Detect which cell encompasses the target text, then output its [x, y] center coordinate. 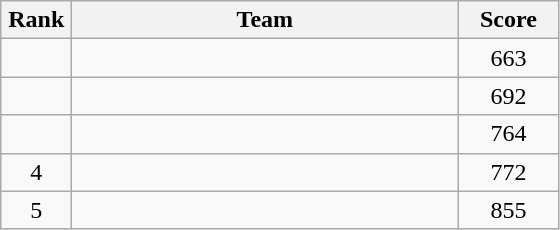
5 [36, 210]
Team [265, 20]
692 [508, 96]
4 [36, 172]
Score [508, 20]
663 [508, 58]
Rank [36, 20]
772 [508, 172]
855 [508, 210]
764 [508, 134]
